Locate the cell with the specified text and output its (X, Y) center coordinate. 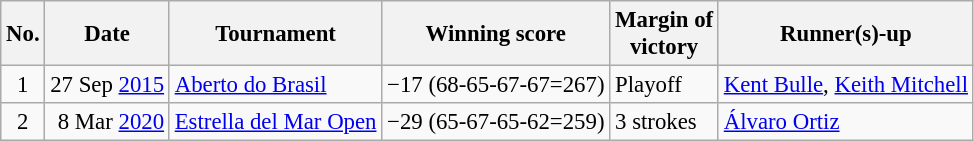
2 (23, 122)
Álvaro Ortiz (846, 122)
1 (23, 85)
3 strokes (664, 122)
Tournament (275, 34)
Winning score (496, 34)
−17 (68-65-67-67=267) (496, 85)
No. (23, 34)
−29 (65-67-65-62=259) (496, 122)
Aberto do Brasil (275, 85)
Kent Bulle, Keith Mitchell (846, 85)
8 Mar 2020 (107, 122)
Runner(s)-up (846, 34)
Estrella del Mar Open (275, 122)
Playoff (664, 85)
Date (107, 34)
Margin ofvictory (664, 34)
27 Sep 2015 (107, 85)
